Pinpoint the cell where the given text exists, returning its [X, Y] midpoint coordinate. 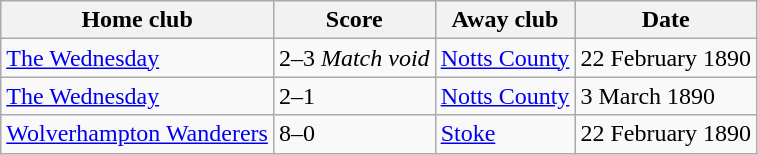
Home club [138, 20]
Score [354, 20]
Stoke [505, 134]
Date [666, 20]
2–3 Match void [354, 58]
3 March 1890 [666, 96]
2–1 [354, 96]
Away club [505, 20]
8–0 [354, 134]
Wolverhampton Wanderers [138, 134]
